Find where the given text appears and provide that cell's center as [x, y] coordinate. 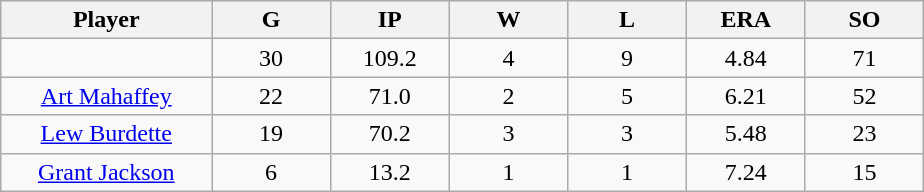
IP [390, 20]
L [628, 20]
SO [864, 20]
7.24 [746, 172]
ERA [746, 20]
Lew Burdette [106, 134]
19 [272, 134]
22 [272, 96]
5.48 [746, 134]
Player [106, 20]
52 [864, 96]
71.0 [390, 96]
6.21 [746, 96]
109.2 [390, 58]
W [508, 20]
Art Mahaffey [106, 96]
Grant Jackson [106, 172]
15 [864, 172]
23 [864, 134]
13.2 [390, 172]
71 [864, 58]
5 [628, 96]
6 [272, 172]
4.84 [746, 58]
4 [508, 58]
30 [272, 58]
9 [628, 58]
G [272, 20]
2 [508, 96]
70.2 [390, 134]
